Provide the (x, y) coordinate of the cell's center where the given text is located.  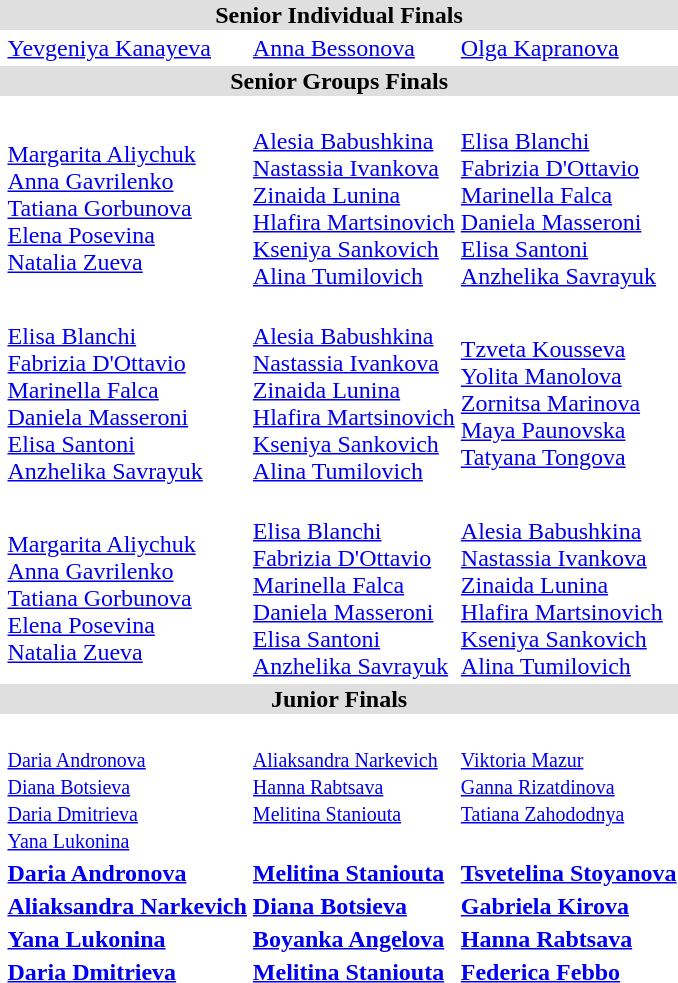
Olga Kapranova (568, 48)
Gabriela Kirova (568, 906)
Tzveta KoussevaYolita ManolovaZornitsa MarinovaMaya PaunovskaTatyana Tongova (568, 390)
Boyanka Angelova (354, 939)
Viktoria MazurGanna RizatdinovaTatiana Zahododnya (568, 786)
Junior Finals (339, 699)
Tsvetelina Stoyanova (568, 873)
Diana Botsieva (354, 906)
Hanna Rabtsava (568, 939)
Senior Groups Finals (339, 81)
Yana Lukonina (127, 939)
Melitina Staniouta (354, 873)
Daria AndronovaDiana BotsievaDaria DmitrievaYana Lukonina (127, 786)
Anna Bessonova (354, 48)
Aliaksandra NarkevichHanna RabtsavaMelitina Staniouta (354, 786)
Aliaksandra Narkevich (127, 906)
Daria Andronova (127, 873)
Senior Individual Finals (339, 15)
Yevgeniya Kanayeva (127, 48)
